Determine the (X, Y) coordinate at the center of the cell enclosing the given text.  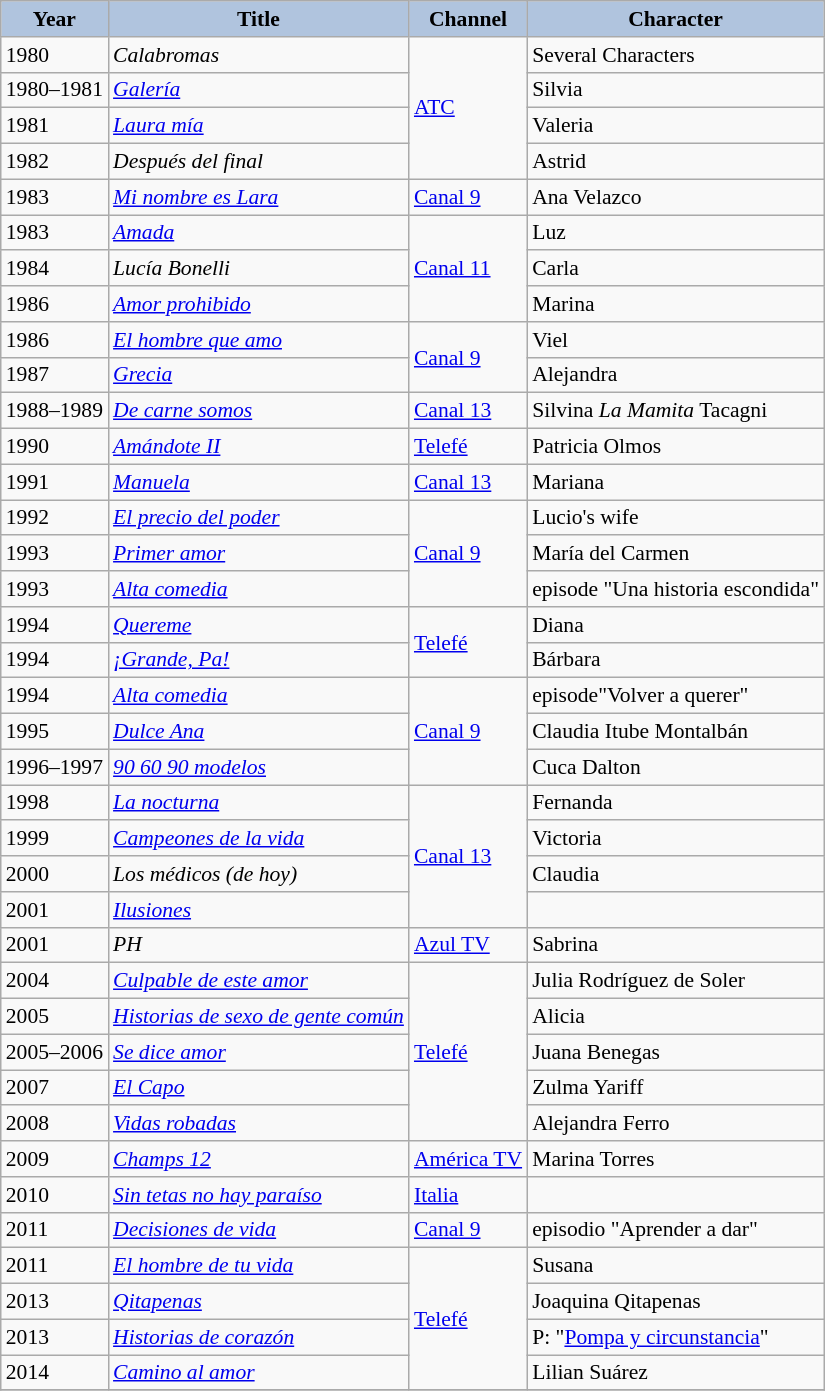
Historias de sexo de gente común (258, 1017)
Dulce Ana (258, 732)
Alejandra Ferro (676, 1124)
Fernanda (676, 803)
1995 (54, 732)
Luz (676, 233)
Carla (676, 269)
Amada (258, 233)
Valeria (676, 126)
Patricia Olmos (676, 447)
1992 (54, 518)
Claudia Itube Montalbán (676, 732)
Sin tetas no hay paraíso (258, 1195)
Azul TV (468, 945)
episodio "Aprender a dar" (676, 1230)
1990 (54, 447)
Camino al amor (258, 1373)
Quereme (258, 625)
2014 (54, 1373)
De carne somos (258, 411)
El hombre que amo (258, 340)
Laura mía (258, 126)
Calabromas (258, 55)
Primer amor (258, 554)
Marina Torres (676, 1159)
Title (258, 19)
Lilian Suárez (676, 1373)
Los médicos (de hoy) (258, 874)
2005–2006 (54, 1052)
Susana (676, 1266)
Vidas robadas (258, 1124)
Juana Benegas (676, 1052)
1984 (54, 269)
Year (54, 19)
1998 (54, 803)
1980–1981 (54, 90)
Character (676, 19)
Silvina La Mamita Tacagni (676, 411)
Qitapenas (258, 1302)
Lucía Bonelli (258, 269)
Astrid (676, 162)
1991 (54, 482)
Historias de corazón (258, 1337)
Sabrina (676, 945)
El precio del poder (258, 518)
Viel (676, 340)
1981 (54, 126)
Después del final (258, 162)
El hombre de tu vida (258, 1266)
Bárbara (676, 660)
Ilusiones (258, 910)
Canal 11 (468, 268)
Culpable de este amor (258, 981)
Champs 12 (258, 1159)
1980 (54, 55)
La nocturna (258, 803)
Ana Velazco (676, 197)
El Capo (258, 1088)
Silvia (676, 90)
Channel (468, 19)
Galería (258, 90)
2009 (54, 1159)
2007 (54, 1088)
1988–1989 (54, 411)
Mariana (676, 482)
Julia Rodríguez de Soler (676, 981)
1982 (54, 162)
Lucio's wife (676, 518)
2004 (54, 981)
1999 (54, 839)
Alejandra (676, 375)
1987 (54, 375)
Diana (676, 625)
Claudia (676, 874)
Marina (676, 304)
Several Characters (676, 55)
Amándote II (258, 447)
1996–1997 (54, 767)
Cuca Dalton (676, 767)
2010 (54, 1195)
P: "Pompa y circunstancia" (676, 1337)
Campeones de la vida (258, 839)
episode "Una historia escondida" (676, 589)
episode"Volver a querer" (676, 696)
2008 (54, 1124)
90 60 90 modelos (258, 767)
Se dice amor (258, 1052)
Alicia (676, 1017)
Zulma Yariff (676, 1088)
PH (258, 945)
2000 (54, 874)
América TV (468, 1159)
Grecia (258, 375)
Joaquina Qitapenas (676, 1302)
Victoria (676, 839)
ATC (468, 108)
Mi nombre es Lara (258, 197)
Manuela (258, 482)
Italia (468, 1195)
2005 (54, 1017)
Decisiones de vida (258, 1230)
María del Carmen (676, 554)
¡Grande, Pa! (258, 660)
Amor prohibido (258, 304)
